Pinpoint the cell where the given text exists, returning its (x, y) midpoint coordinate. 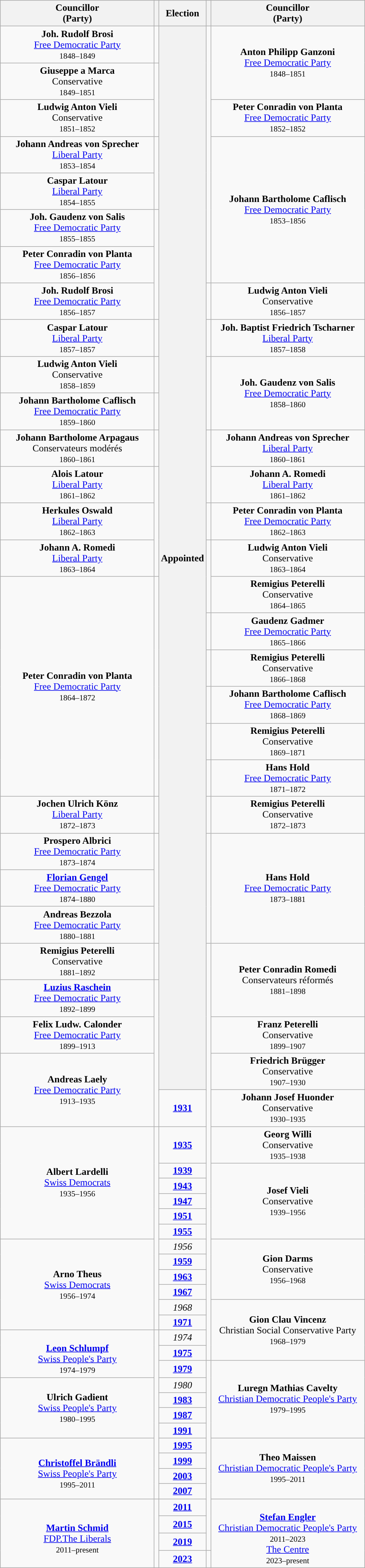
2011 (183, 1507)
Ulrich GadientSwiss People's Party1980–1995 (77, 1408)
1939 (183, 1171)
Martin SchmidFDP.The Liberals2011–present (77, 1533)
Albert LardelliSwiss Democrats1935–1956 (77, 1183)
Johann Bartholome ArpagausConservateurs modérés1860–1861 (77, 448)
Friedrich BrüggerConservative1907–1930 (288, 1072)
Luregn Mathias CaveltyChristian Democratic People's Party1979–1995 (288, 1399)
Christoffel BrändliSwiss People's Party1995–2011 (77, 1468)
Peter Conradin von PlantaFree Democratic Party1862–1863 (288, 521)
1983 (183, 1400)
Joh. Gaudenz von SalisFree Democratic Party1855–1855 (77, 228)
Johann Andreas von SprecherLiberal Party1860–1861 (288, 448)
Caspar LatourLiberal Party1854–1855 (77, 191)
Johann Bartholome CaflischFree Democratic Party1859–1860 (77, 411)
Peter Conradin RomediConservateurs réformés1881–1898 (288, 980)
Peter Conradin von PlantaFree Democratic Party1852–1852 (288, 118)
Ludwig Anton VieliConservative1863–1864 (288, 558)
1947 (183, 1201)
1974 (183, 1337)
1943 (183, 1186)
1991 (183, 1431)
Theo MaissenChristian Democratic People's Party1995–2011 (288, 1468)
Johann Bartholome CaflischFree Democratic Party1853–1856 (288, 210)
2007 (183, 1491)
Gion Clau VincenzChristian Social Conservative Party1968–1979 (288, 1330)
1955 (183, 1231)
Joh. Baptist Friedrich TscharnerLiberal Party1857–1858 (288, 338)
Hans HoldFree Democratic Party1873–1881 (288, 888)
Jochen Ulrich KönzLiberal Party1872–1873 (77, 815)
Anton Philipp GanzoniFree Democratic Party1848–1851 (288, 63)
1995 (183, 1446)
Remigius PeterelliConservative1881–1892 (77, 961)
Caspar LatourLiberal Party1857–1857 (77, 338)
2003 (183, 1476)
1979 (183, 1369)
Joh. Rudolf BrosiFree Democratic Party1848–1849 (77, 45)
1956 (183, 1247)
Election (183, 14)
Franz PeterelliConservative1899–1907 (288, 1035)
Appointed (183, 558)
1968 (183, 1307)
Remigius PeterelliConservative1869–1871 (288, 741)
Florian GengelFree Democratic Party1874–1880 (77, 888)
1959 (183, 1262)
Gaudenz GadmerFree Democratic Party1865–1866 (288, 631)
Johann Andreas von SprecherLiberal Party1853–1854 (77, 155)
1975 (183, 1352)
Arno TheusSwiss Democrats1956–1974 (77, 1284)
Josef VieliConservative1939–1956 (288, 1201)
Andreas BezzolaFree Democratic Party1880–1881 (77, 925)
Ludwig Anton VieliConservative1858–1859 (77, 374)
Herkules OswaldLiberal Party1862–1863 (77, 521)
Johann A. RomediLiberal Party1863–1864 (77, 558)
Joh. Rudolf BrosiFree Democratic Party1856–1857 (77, 301)
Prospero AlbriciFree Democratic Party1873–1874 (77, 851)
1999 (183, 1461)
Stefan EnglerChristian Democratic People's Party2011–2023The Centre2023–present (288, 1533)
Leon SchlumpfSwiss People's Party1974–1979 (77, 1354)
Hans HoldFree Democratic Party1871–1872 (288, 778)
Gion DarmsConservative1956–1968 (288, 1269)
1963 (183, 1277)
Luzius RascheinFree Democratic Party1892–1899 (77, 998)
1951 (183, 1216)
Johann Josef HuonderConservative1930–1935 (288, 1108)
1931 (183, 1108)
2015 (183, 1524)
2019 (183, 1542)
Giuseppe a MarcaConservative1849–1851 (77, 81)
Peter Conradin von PlantaFree Democratic Party1856–1856 (77, 265)
2023 (183, 1559)
Johann Bartholome CaflischFree Democratic Party1868–1869 (288, 705)
Joh. Gaudenz von SalisFree Democratic Party1858–1860 (288, 393)
Andreas LaelyFree Democratic Party1913–1935 (77, 1090)
Ludwig Anton VieliConservative1851–1852 (77, 118)
1935 (183, 1145)
Remigius PeterelliConservative1866–1868 (288, 668)
1987 (183, 1415)
1980 (183, 1385)
Georg WilliConservative1935–1938 (288, 1145)
1971 (183, 1322)
Felix Ludw. CalonderFree Democratic Party1899–1913 (77, 1035)
Remigius PeterelliConservative1864–1865 (288, 595)
1967 (183, 1292)
Remigius PeterelliConservative1872–1873 (288, 815)
Alois LatourLiberal Party1861–1862 (77, 485)
Johann A. RomediLiberal Party1861–1862 (288, 485)
Peter Conradin von PlantaFree Democratic Party1864–1872 (77, 686)
Ludwig Anton VieliConservative1856–1857 (288, 301)
